Find where the given text appears and provide that cell's center as [X, Y] coordinate. 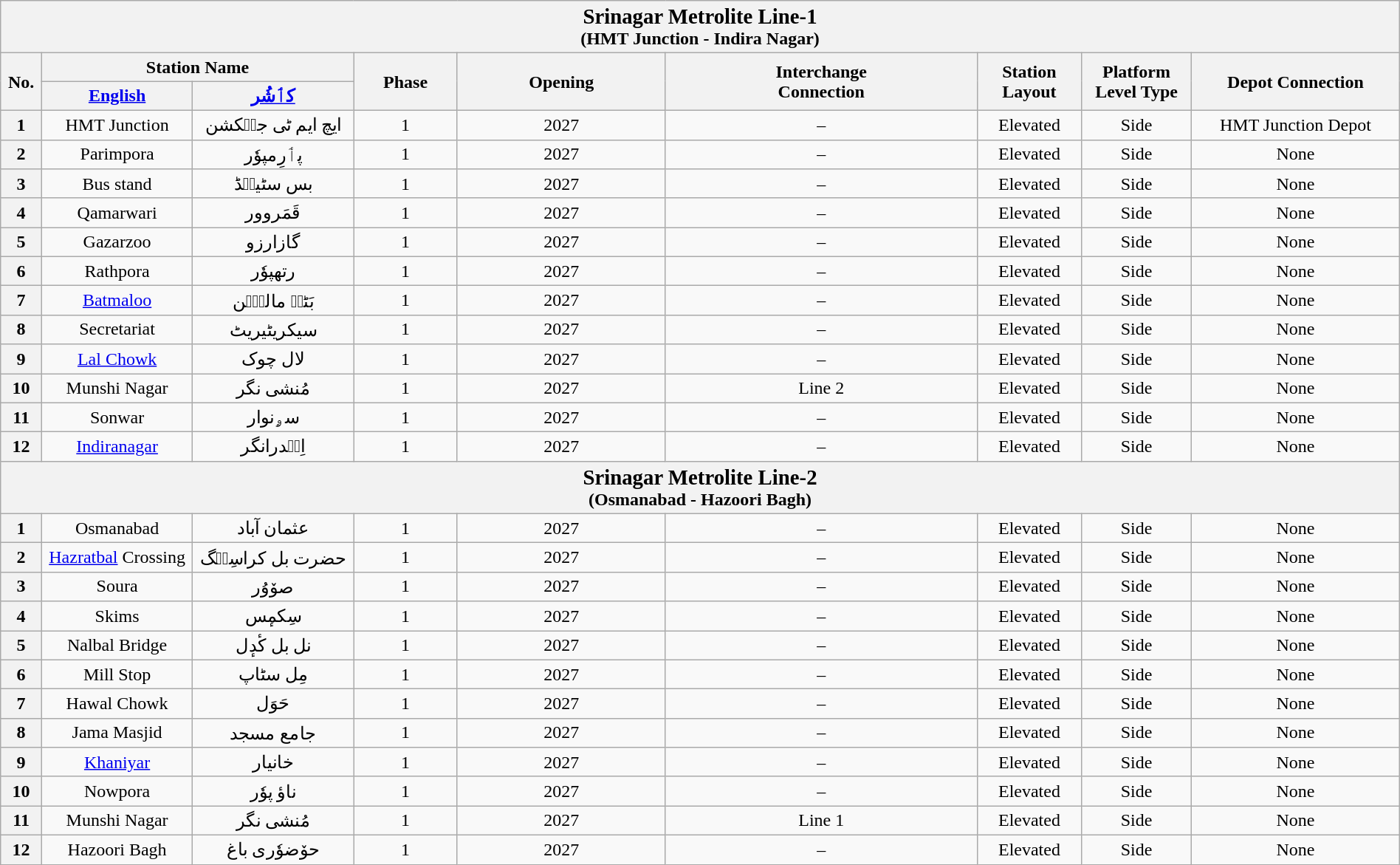
سِکمٕس [273, 616]
Srinagar Metrolite Line-2(Osmanabad - Hazoori Bagh) [700, 488]
ناؤ پوٗر [273, 791]
No. [21, 82]
Srinagar Metrolite Line-1(HMT Junction - Indira Nagar) [700, 27]
Secretariat [117, 329]
سیکریٹیریٹ [273, 329]
ایچ ایم ٹی جنٛکشن [273, 125]
عثمان آباد [273, 528]
Line 2 [821, 389]
Nowpora [117, 791]
Osmanabad [117, 528]
Depot Connection [1296, 82]
Soura [117, 587]
HMT Junction [117, 125]
گازارزو [273, 242]
صۆوُر [273, 587]
Platform Level Type [1136, 82]
Bus stand [117, 184]
رتھپوٗر [273, 271]
Station Layout [1029, 82]
Sonwar [117, 417]
Gazarzoo [117, 242]
Nalbal Bridge [117, 646]
قَمَروور [273, 213]
Indiranagar [117, 447]
بَٹہٕ مالیُٛن [273, 301]
پٲرِمپوٗر [273, 154]
Hazoori Bagh [117, 849]
Jama Masjid [117, 733]
English [117, 96]
مِل سٹاپ [273, 674]
Rathpora [117, 271]
سۄنوار [273, 417]
بس سٹینٛڈ [273, 184]
جامع مسجد [273, 733]
Parimpora [117, 154]
Line 1 [821, 821]
حۆضوٗری باغ [273, 849]
Phase [406, 82]
کٲشُر [273, 96]
لال چوک [273, 359]
Lal Chowk [117, 359]
Skims [117, 616]
Hazratbal Crossing [117, 558]
حضرت بل کراسِنٛگ [273, 558]
اِنٛدرانگر [273, 447]
نل بل کٔدٕل [273, 646]
حَوَل [273, 704]
Opening [561, 82]
HMT Junction Depot [1296, 125]
InterchangeConnection [821, 82]
Khaniyar [117, 762]
خانیار [273, 762]
Qamarwari [117, 213]
Batmaloo [117, 301]
Hawal Chowk [117, 704]
Mill Stop [117, 674]
Station Name [197, 67]
